Pinpoint the cell where the given text exists, returning its [x, y] midpoint coordinate. 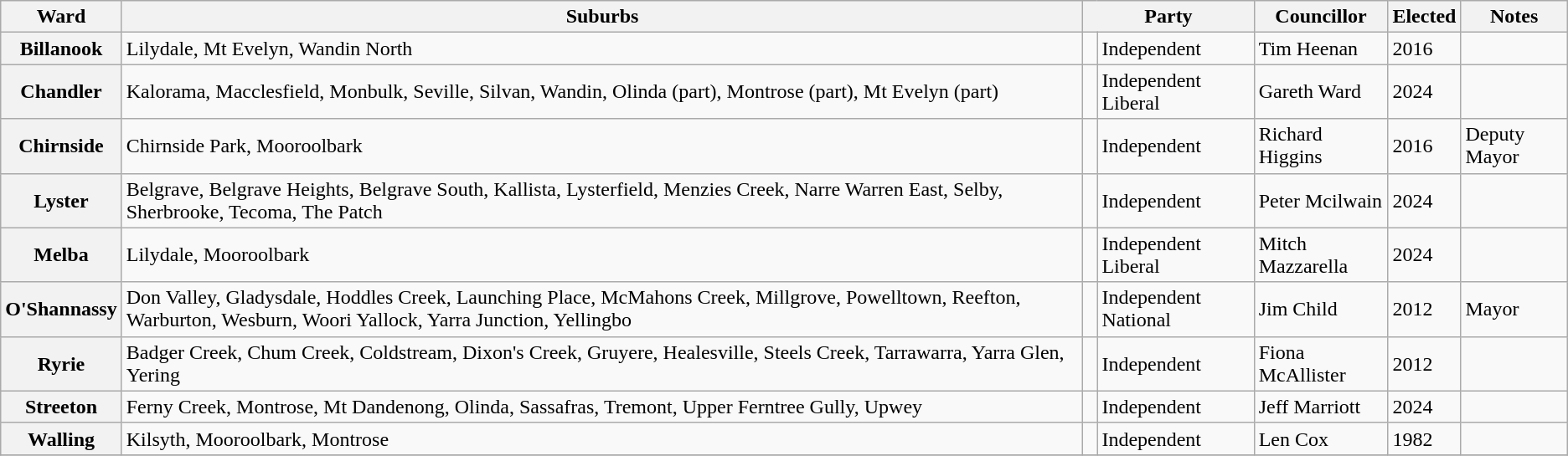
Lyster [61, 201]
1982 [1424, 438]
Chirnside Park, Mooroolbark [602, 146]
Jeff Marriott [1321, 407]
Jim Child [1321, 310]
Badger Creek, Chum Creek, Coldstream, Dixon's Creek, Gruyere, Healesville, Steels Creek, Tarrawarra, Yarra Glen, Yering [602, 363]
Independent National [1176, 310]
Ryrie [61, 363]
Kilsyth, Mooroolbark, Montrose [602, 438]
Kalorama, Macclesfield, Monbulk, Seville, Silvan, Wandin, Olinda (part), Montrose (part), Mt Evelyn (part) [602, 92]
Billanook [61, 49]
Chirnside [61, 146]
Melba [61, 254]
Mayor [1514, 310]
Gareth Ward [1321, 92]
Belgrave, Belgrave Heights, Belgrave South, Kallista, Lysterfield, Menzies Creek, Narre Warren East, Selby, Sherbrooke, Tecoma, The Patch [602, 201]
Elected [1424, 17]
Walling [61, 438]
Lilydale, Mt Evelyn, Wandin North [602, 49]
Len Cox [1321, 438]
Chandler [61, 92]
O'Shannassy [61, 310]
Notes [1514, 17]
Peter Mcilwain [1321, 201]
Lilydale, Mooroolbark [602, 254]
Fiona McAllister [1321, 363]
Richard Higgins [1321, 146]
Councillor [1321, 17]
Deputy Mayor [1514, 146]
Streeton [61, 407]
Ward [61, 17]
Tim Heenan [1321, 49]
Ferny Creek, Montrose, Mt Dandenong, Olinda, Sassafras, Tremont, Upper Ferntree Gully, Upwey [602, 407]
Mitch Mazzarella [1321, 254]
Party [1168, 17]
Suburbs [602, 17]
